For the text-containing cell, return its midpoint in (x, y) coordinate format. 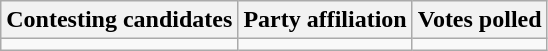
Contesting candidates (120, 20)
Party affiliation (325, 20)
Votes polled (480, 20)
